Identify which cell holds the provided text, then report its [x, y] central coordinate. 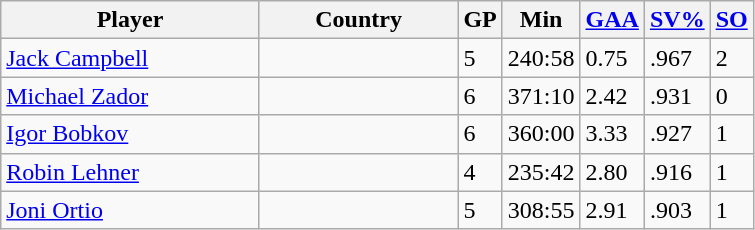
Country [358, 20]
Michael Zador [130, 96]
0.75 [612, 58]
SO [732, 20]
3.33 [612, 134]
371:10 [541, 96]
SV% [677, 20]
Player [130, 20]
Igor Bobkov [130, 134]
.967 [677, 58]
GP [480, 20]
.931 [677, 96]
2.42 [612, 96]
.927 [677, 134]
235:42 [541, 172]
2 [732, 58]
Jack Campbell [130, 58]
.903 [677, 210]
308:55 [541, 210]
0 [732, 96]
4 [480, 172]
2.91 [612, 210]
2.80 [612, 172]
360:00 [541, 134]
240:58 [541, 58]
Min [541, 20]
Robin Lehner [130, 172]
GAA [612, 20]
.916 [677, 172]
Joni Ortio [130, 210]
